Return (x, y) of the center of cell containing provided text 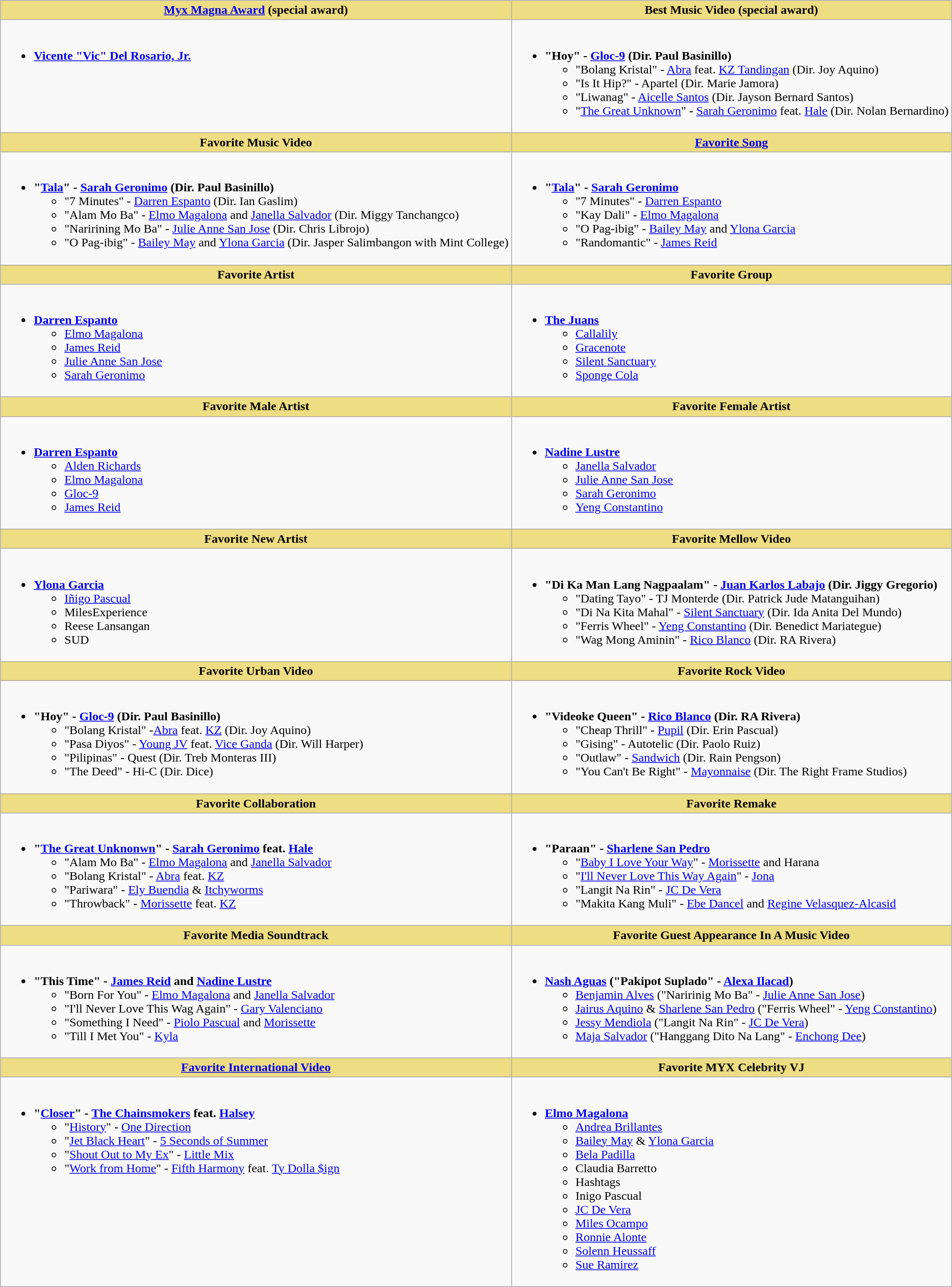
Favorite Rock Video (731, 671)
Favorite Urban Video (256, 671)
Favorite Mellow Video (731, 539)
The JuansCallalilyGracenoteSilent SanctuarySponge Cola (731, 341)
Favorite Music Video (256, 142)
Favorite Collaboration (256, 803)
Favorite Female Artist (731, 407)
Darren EspantoElmo MagalonaJames ReidJulie Anne San JoseSarah Geronimo (256, 341)
Favorite MYX Celebrity VJ (731, 1068)
Nadine LustreJanella SalvadorJulie Anne San JoseSarah GeronimoYeng Constantino (731, 472)
Favorite Artist (256, 274)
Favorite Group (731, 274)
Favorite International Video (256, 1068)
Myx Magna Award (special award) (256, 10)
Favorite Song (731, 142)
Vicente "Vic" Del Rosario, Jr. (256, 77)
Favorite Guest Appearance In A Music Video (731, 936)
"Tala" - Sarah Geronimo"7 Minutes" - Darren Espanto"Kay Dali" - Elmo Magalona"O Pag-ibig" - Bailey May and Ylona Garcia"Randomantic" - James Reid (731, 208)
Ylona GarciaIñigo PascualMilesExperienceReese LansanganSUD (256, 605)
Favorite Male Artist (256, 407)
Favorite New Artist (256, 539)
Darren EspantoAlden RichardsElmo MagalonaGloc-9James Reid (256, 472)
Favorite Remake (731, 803)
Best Music Video (special award) (731, 10)
Favorite Media Soundtrack (256, 936)
